Search for the cell housing the specified text and yield its [x, y] center coordinate. 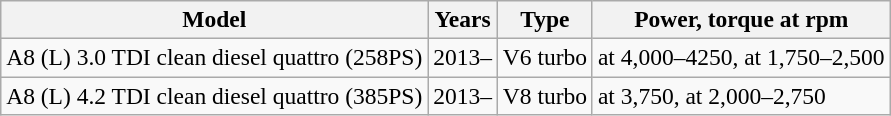
Power, torque at rpm [741, 19]
V8 turbo [544, 95]
at 3,750, at 2,000–2,750 [741, 95]
Model [214, 19]
Type [544, 19]
Years [463, 19]
A8 (L) 4.2 TDI clean diesel quattro (385PS) [214, 95]
at 4,000–4250, at 1,750–2,500 [741, 57]
V6 turbo [544, 57]
A8 (L) 3.0 TDI clean diesel quattro (258PS) [214, 57]
